Pinpoint the cell where the given text exists, returning its (x, y) midpoint coordinate. 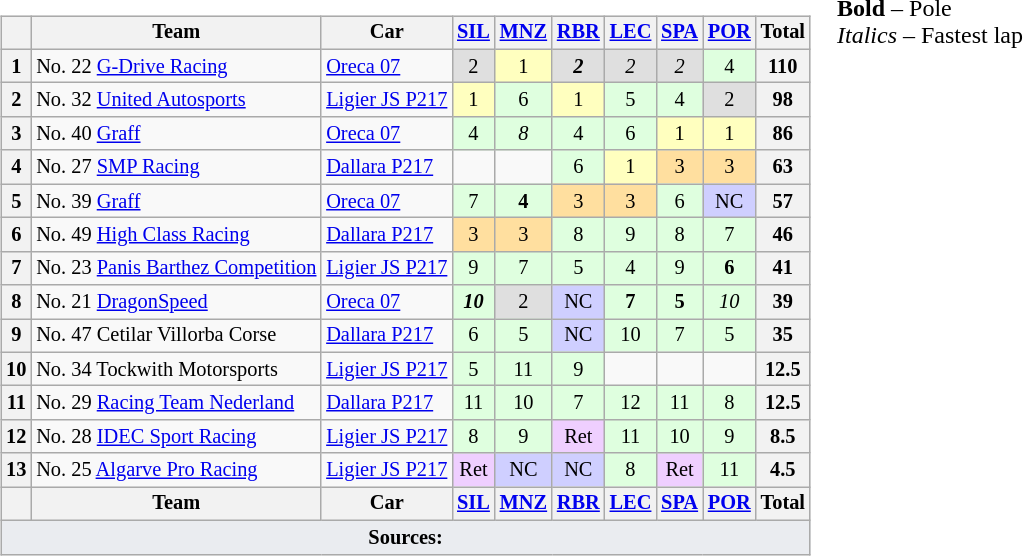
No. 49 High Class Racing (176, 235)
39 (783, 302)
No. 40 Graff (176, 134)
8.5 (783, 437)
No. 22 G-Drive Racing (176, 66)
No. 47 Cetilar Villorba Corse (176, 336)
63 (783, 167)
4.5 (783, 470)
13 (16, 470)
No. 34 Tockwith Motorsports (176, 369)
No. 21 DragonSpeed (176, 302)
No. 28 IDEC Sport Racing (176, 437)
86 (783, 134)
98 (783, 100)
No. 32 United Autosports (176, 100)
Sources: (406, 537)
41 (783, 268)
No. 27 SMP Racing (176, 167)
No. 23 Panis Barthez Competition (176, 268)
57 (783, 201)
110 (783, 66)
35 (783, 336)
46 (783, 235)
No. 29 Racing Team Nederland (176, 403)
No. 39 Graff (176, 201)
No. 25 Algarve Pro Racing (176, 470)
